Return [x, y] of the center of cell containing provided text 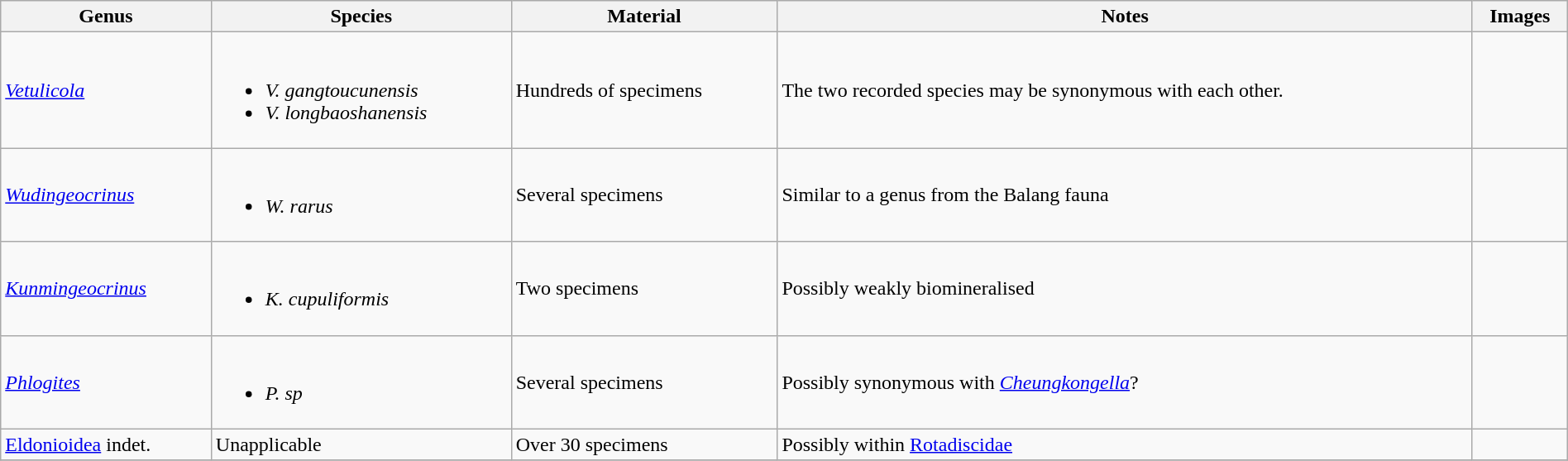
Phlogites [106, 382]
Unapplicable [361, 444]
P. sp [361, 382]
Kunmingeocrinus [106, 288]
Over 30 specimens [644, 444]
Possibly synonymous with Cheungkongella? [1125, 382]
Images [1520, 17]
Hundreds of specimens [644, 90]
V. gangtoucunensisV. longbaoshanensis [361, 90]
Possibly weakly biomineralised [1125, 288]
Wudingeocrinus [106, 195]
Two specimens [644, 288]
Notes [1125, 17]
K. cupuliformis [361, 288]
Material [644, 17]
Eldonioidea indet. [106, 444]
W. rarus [361, 195]
The two recorded species may be synonymous with each other. [1125, 90]
Species [361, 17]
Similar to a genus from the Balang fauna [1125, 195]
Possibly within Rotadiscidae [1125, 444]
Genus [106, 17]
Vetulicola [106, 90]
